Capture the cell that displays the provided text and extract its (x, y) central coordinate. 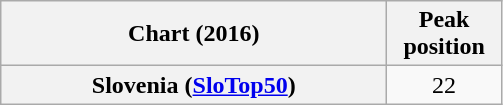
22 (444, 85)
Slovenia (SloTop50) (194, 85)
Chart (2016) (194, 34)
Peakposition (444, 34)
